Output the (X, Y) coordinate of the center of the cell containing the given text.  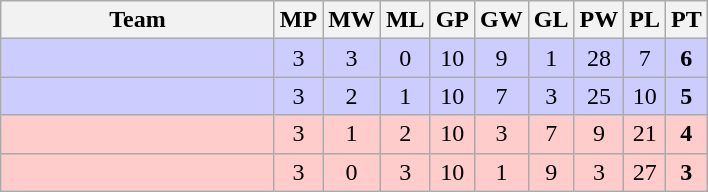
28 (599, 58)
GL (551, 20)
Team (138, 20)
6 (687, 58)
27 (645, 172)
GP (452, 20)
4 (687, 134)
5 (687, 96)
25 (599, 96)
PL (645, 20)
GW (502, 20)
21 (645, 134)
ML (405, 20)
MW (352, 20)
PT (687, 20)
PW (599, 20)
MP (298, 20)
